Locate the cell with the specified text and output its [X, Y] center coordinate. 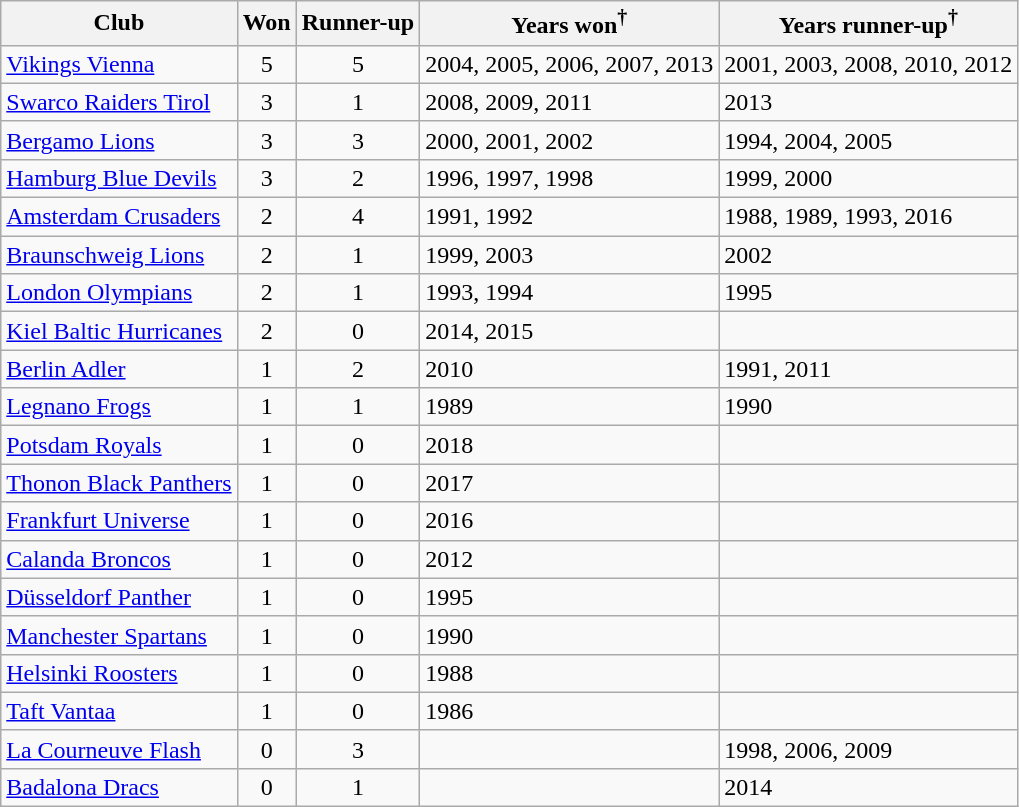
Won [266, 24]
Club [119, 24]
Hamburg Blue Devils [119, 178]
Thonon Black Panthers [119, 483]
1988 [570, 673]
Vikings Vienna [119, 64]
Years runner-up† [868, 24]
Taft Vantaa [119, 711]
1999, 2000 [868, 178]
2017 [570, 483]
London Olympians [119, 293]
Swarco Raiders Tirol [119, 102]
2014 [868, 787]
1993, 1994 [570, 293]
Years won† [570, 24]
2002 [868, 255]
1991, 2011 [868, 369]
2012 [570, 559]
Berlin Adler [119, 369]
1986 [570, 711]
1994, 2004, 2005 [868, 140]
La Courneuve Flash [119, 749]
2014, 2015 [570, 331]
Runner-up [358, 24]
Bergamo Lions [119, 140]
1999, 2003 [570, 255]
2004, 2005, 2006, 2007, 2013 [570, 64]
1996, 1997, 1998 [570, 178]
2016 [570, 521]
Calanda Broncos [119, 559]
Kiel Baltic Hurricanes [119, 331]
Helsinki Roosters [119, 673]
2010 [570, 369]
2000, 2001, 2002 [570, 140]
1989 [570, 407]
2001, 2003, 2008, 2010, 2012 [868, 64]
4 [358, 217]
Düsseldorf Panther [119, 597]
2013 [868, 102]
Amsterdam Crusaders [119, 217]
Badalona Dracs [119, 787]
1988, 1989, 1993, 2016 [868, 217]
Manchester Spartans [119, 635]
Legnano Frogs [119, 407]
2018 [570, 445]
2008, 2009, 2011 [570, 102]
Frankfurt Universe [119, 521]
Braunschweig Lions [119, 255]
1991, 1992 [570, 217]
1998, 2006, 2009 [868, 749]
Potsdam Royals [119, 445]
